Provide the (x, y) coordinate of the cell's center where the given text is located.  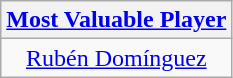
Rubén Domínguez (116, 58)
Most Valuable Player (116, 20)
